Pinpoint the cell where the given text exists, returning its [x, y] midpoint coordinate. 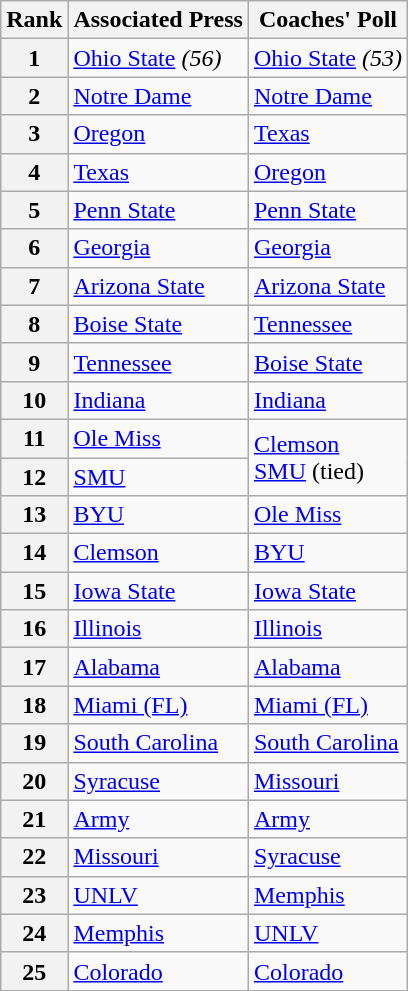
1 [34, 58]
2 [34, 96]
Ohio State (53) [328, 58]
9 [34, 362]
23 [34, 895]
7 [34, 286]
21 [34, 819]
10 [34, 400]
5 [34, 210]
20 [34, 781]
15 [34, 591]
Clemson SMU (tied) [328, 457]
16 [34, 629]
24 [34, 933]
22 [34, 857]
6 [34, 248]
11 [34, 438]
Clemson [158, 553]
3 [34, 134]
17 [34, 667]
13 [34, 515]
Ohio State (56) [158, 58]
SMU [158, 477]
Rank [34, 20]
25 [34, 971]
Coaches' Poll [328, 20]
8 [34, 324]
12 [34, 477]
4 [34, 172]
19 [34, 743]
14 [34, 553]
Associated Press [158, 20]
18 [34, 705]
